Return [x, y] of the center of cell containing provided text 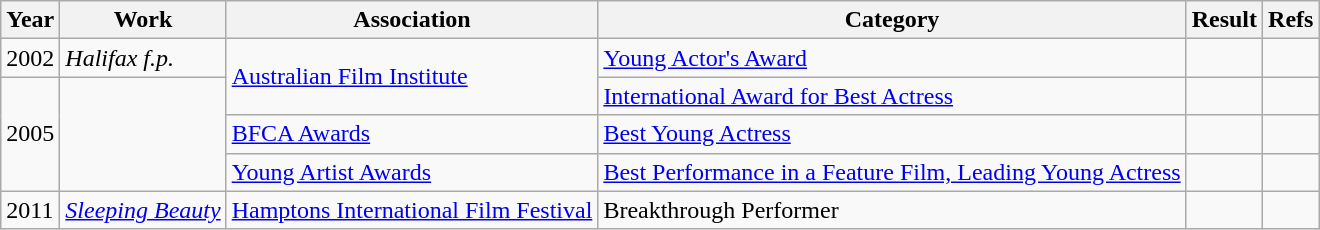
Association [412, 20]
Best Young Actress [892, 134]
2005 [30, 134]
2002 [30, 58]
Australian Film Institute [412, 77]
Young Artist Awards [412, 172]
International Award for Best Actress [892, 96]
Best Performance in a Feature Film, Leading Young Actress [892, 172]
Work [143, 20]
Result [1224, 20]
Hamptons International Film Festival [412, 210]
Refs [1291, 20]
Year [30, 20]
Young Actor's Award [892, 58]
Sleeping Beauty [143, 210]
Category [892, 20]
2011 [30, 210]
Breakthrough Performer [892, 210]
Halifax f.p. [143, 58]
BFCA Awards [412, 134]
